Identify which cell holds the provided text, then report its (X, Y) central coordinate. 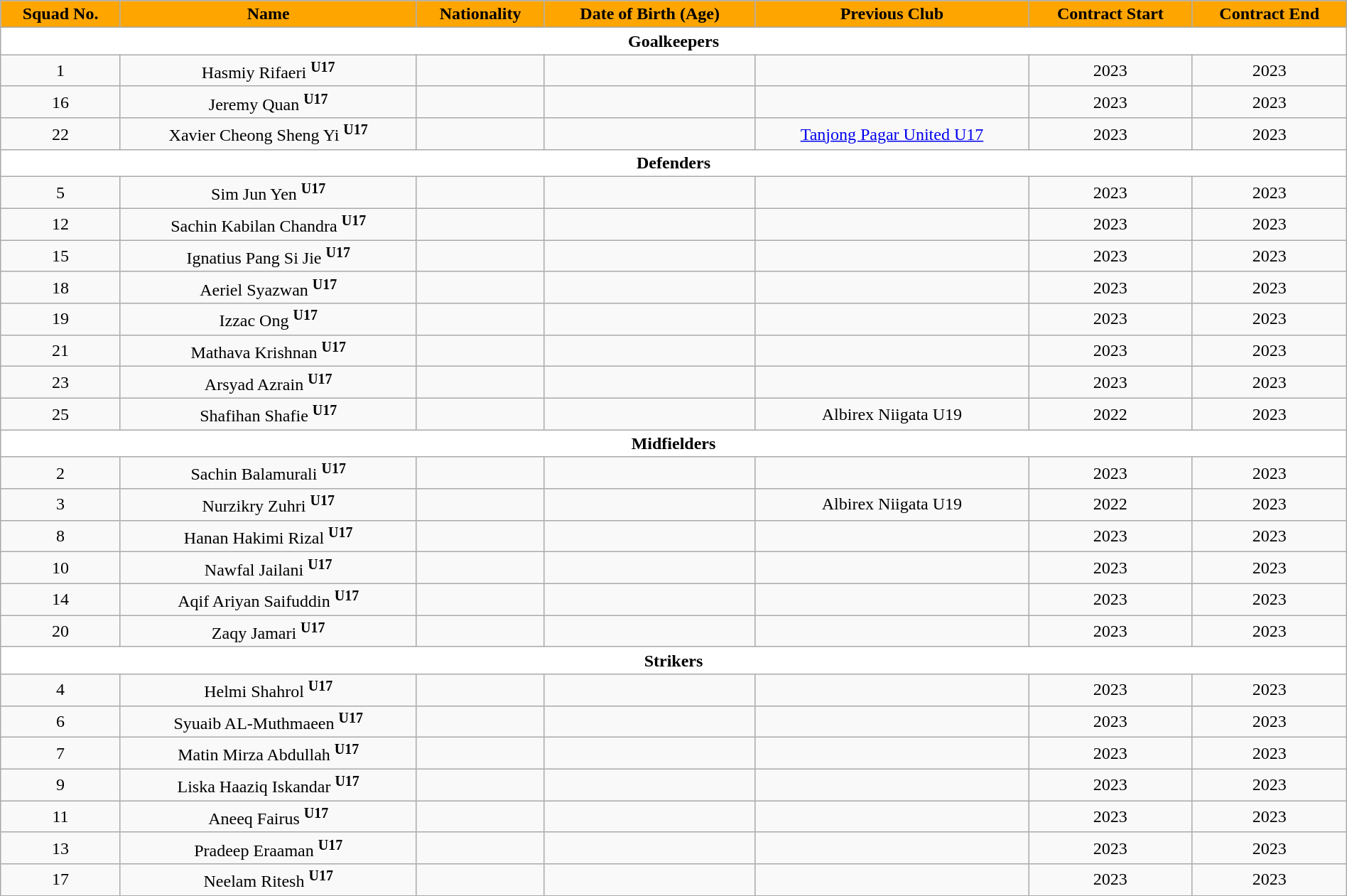
Mathava Krishnan U17 (269, 351)
Tanjong Pagar United U17 (892, 134)
Aeriel Syazwan U17 (269, 287)
7 (61, 753)
Sachin Balamurali U17 (269, 473)
4 (61, 689)
Previous Club (892, 14)
Matin Mirza Abdullah U17 (269, 753)
8 (61, 536)
Jeremy Quan U17 (269, 102)
Date of Birth (Age) (649, 14)
9 (61, 784)
10 (61, 568)
Aqif Ariyan Saifuddin U17 (269, 600)
5 (61, 193)
21 (61, 351)
Name (269, 14)
6 (61, 722)
1 (61, 71)
Pradeep Eraaman U17 (269, 848)
Contract Start (1110, 14)
Strikers (673, 660)
11 (61, 817)
Xavier Cheong Sheng Yi U17 (269, 134)
Ignatius Pang Si Jie U17 (269, 256)
3 (61, 504)
Arsyad Azrain U17 (269, 382)
23 (61, 382)
Helmi Shahrol U17 (269, 689)
20 (61, 631)
Nationality (480, 14)
Neelam Ritesh U17 (269, 880)
Hasmiy Rifaeri U17 (269, 71)
Nawfal Jailani U17 (269, 568)
Defenders (673, 163)
25 (61, 414)
14 (61, 600)
Aneeq Fairus U17 (269, 817)
Sachin Kabilan Chandra U17 (269, 225)
Liska Haaziq Iskandar U17 (269, 784)
Hanan Hakimi Rizal U17 (269, 536)
15 (61, 256)
Syuaib AL-Muthmaeen U17 (269, 722)
Nurzikry Zuhri U17 (269, 504)
Sim Jun Yen U17 (269, 193)
17 (61, 880)
19 (61, 320)
13 (61, 848)
22 (61, 134)
Goalkeepers (673, 41)
Midfielders (673, 443)
Squad No. (61, 14)
18 (61, 287)
Contract End (1269, 14)
16 (61, 102)
2 (61, 473)
Zaqy Jamari U17 (269, 631)
12 (61, 225)
Izzac Ong U17 (269, 320)
Shafihan Shafie U17 (269, 414)
